Find where the given text appears and provide that cell's center as (X, Y) coordinate. 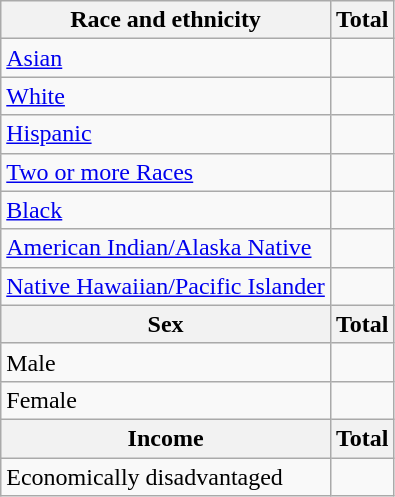
Male (166, 362)
Two or more Races (166, 172)
American Indian/Alaska Native (166, 248)
Black (166, 210)
Race and ethnicity (166, 20)
Economically disadvantaged (166, 477)
White (166, 96)
Sex (166, 324)
Asian (166, 58)
Native Hawaiian/Pacific Islander (166, 286)
Income (166, 438)
Hispanic (166, 134)
Female (166, 400)
